Find where the given text appears and provide that cell's center as (X, Y) coordinate. 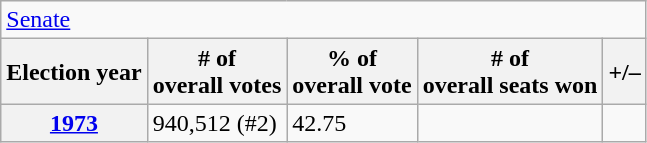
1973 (74, 123)
+/– (624, 72)
42.75 (352, 123)
# ofoverall seats won (510, 72)
# ofoverall votes (217, 72)
Senate (324, 20)
Election year (74, 72)
940,512 (#2) (217, 123)
% ofoverall vote (352, 72)
